Search for the cell housing the specified text and yield its (x, y) center coordinate. 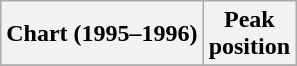
Chart (1995–1996) (102, 34)
Peakposition (249, 34)
